Capture the cell that displays the provided text and extract its [X, Y] central coordinate. 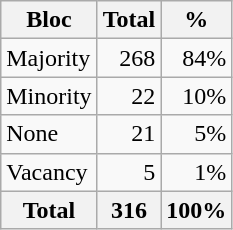
100% [196, 210]
Minority [49, 96]
84% [196, 58]
5 [129, 172]
Majority [49, 58]
22 [129, 96]
% [196, 20]
21 [129, 134]
None [49, 134]
1% [196, 172]
Vacancy [49, 172]
10% [196, 96]
5% [196, 134]
316 [129, 210]
268 [129, 58]
Bloc [49, 20]
